Output the [X, Y] coordinate of the center of the cell containing the given text.  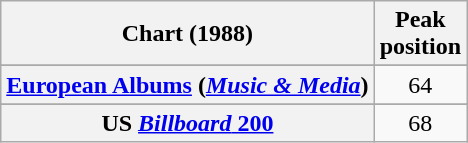
European Albums (Music & Media) [188, 85]
Peakposition [420, 34]
64 [420, 85]
Chart (1988) [188, 34]
68 [420, 123]
US Billboard 200 [188, 123]
